From the cell containing the given text, extract its center point as (X, Y) coordinate. 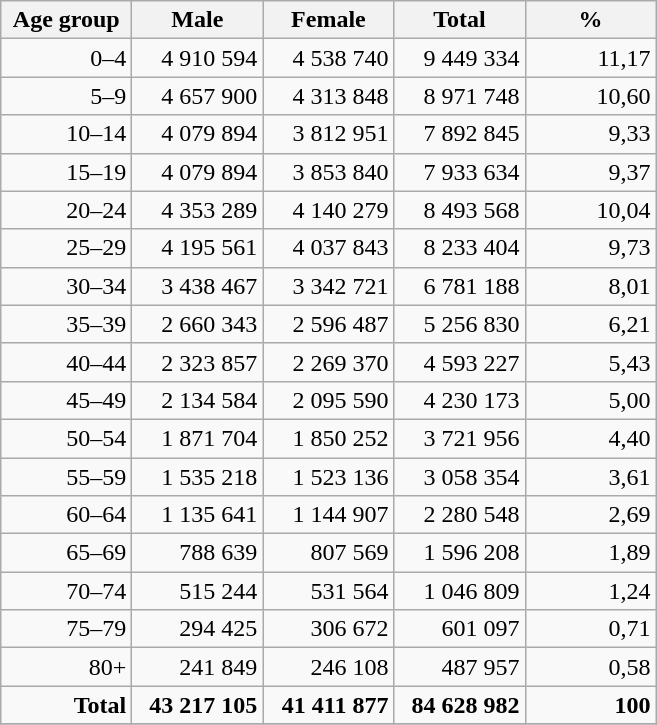
246 108 (328, 667)
1 535 218 (198, 477)
55–59 (66, 477)
807 569 (328, 553)
7 892 845 (460, 134)
2 323 857 (198, 362)
6,21 (590, 324)
3 721 956 (460, 438)
6 781 188 (460, 286)
10,60 (590, 96)
Female (328, 20)
0,71 (590, 629)
0,58 (590, 667)
2 660 343 (198, 324)
5,00 (590, 400)
2,69 (590, 515)
20–24 (66, 210)
294 425 (198, 629)
3,61 (590, 477)
8 233 404 (460, 248)
50–54 (66, 438)
515 244 (198, 591)
4 593 227 (460, 362)
2 095 590 (328, 400)
41 411 877 (328, 705)
3 438 467 (198, 286)
8,01 (590, 286)
40–44 (66, 362)
1,24 (590, 591)
9 449 334 (460, 58)
30–34 (66, 286)
4 140 279 (328, 210)
10,04 (590, 210)
1 871 704 (198, 438)
241 849 (198, 667)
8 971 748 (460, 96)
4 353 289 (198, 210)
531 564 (328, 591)
8 493 568 (460, 210)
487 957 (460, 667)
3 342 721 (328, 286)
Age group (66, 20)
9,33 (590, 134)
2 596 487 (328, 324)
43 217 105 (198, 705)
2 269 370 (328, 362)
0–4 (66, 58)
7 933 634 (460, 172)
100 (590, 705)
4 037 843 (328, 248)
4 230 173 (460, 400)
15–19 (66, 172)
3 058 354 (460, 477)
1,89 (590, 553)
306 672 (328, 629)
60–64 (66, 515)
2 280 548 (460, 515)
70–74 (66, 591)
1 523 136 (328, 477)
5 256 830 (460, 324)
4 910 594 (198, 58)
788 639 (198, 553)
25–29 (66, 248)
35–39 (66, 324)
2 134 584 (198, 400)
75–79 (66, 629)
4 538 740 (328, 58)
1 144 907 (328, 515)
4 657 900 (198, 96)
11,17 (590, 58)
84 628 982 (460, 705)
4 195 561 (198, 248)
4 313 848 (328, 96)
4,40 (590, 438)
3 812 951 (328, 134)
Male (198, 20)
80+ (66, 667)
1 850 252 (328, 438)
9,37 (590, 172)
% (590, 20)
65–69 (66, 553)
3 853 840 (328, 172)
1 046 809 (460, 591)
5,43 (590, 362)
9,73 (590, 248)
601 097 (460, 629)
5–9 (66, 96)
1 596 208 (460, 553)
1 135 641 (198, 515)
10–14 (66, 134)
45–49 (66, 400)
